Pinpoint the cell where the given text exists, returning its [x, y] midpoint coordinate. 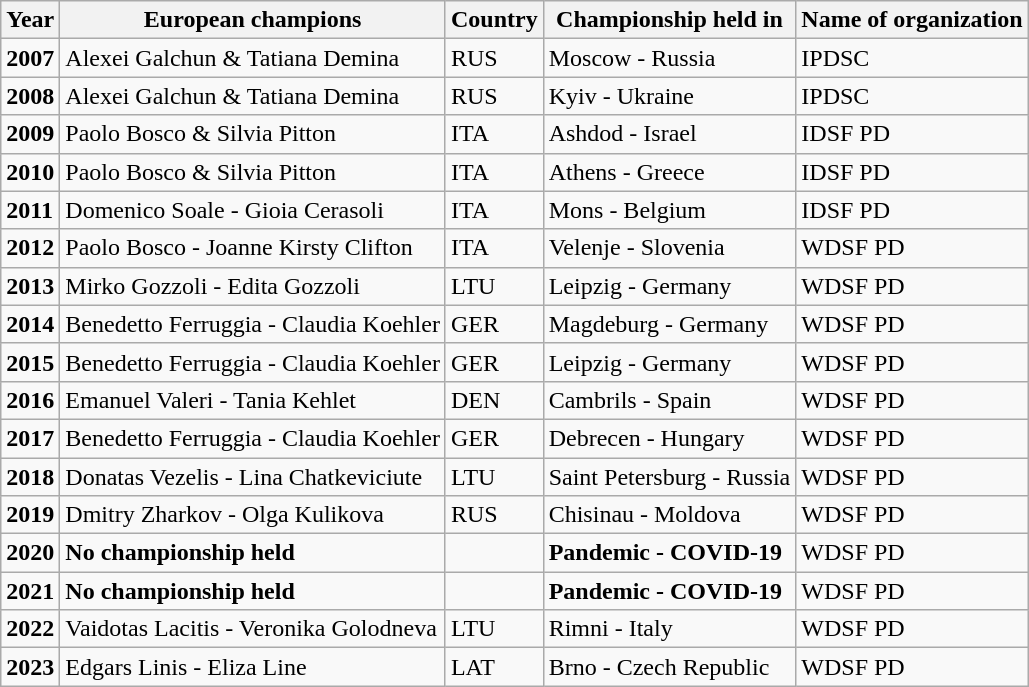
Edgars Linis - Eliza Line [253, 667]
Mirko Gozzoli - Edita Gozzoli [253, 286]
2017 [30, 438]
2018 [30, 477]
2012 [30, 248]
Brno - Czech Republic [670, 667]
2016 [30, 400]
European champions [253, 20]
Year [30, 20]
Magdeburg - Germany [670, 324]
2008 [30, 96]
Cambrils - Spain [670, 400]
Vaidotas Lacitis - Veronika Golodneva [253, 629]
Rimni - Italy [670, 629]
2013 [30, 286]
2015 [30, 362]
Saint Petersburg - Russia [670, 477]
2022 [30, 629]
Name of organization [912, 20]
2021 [30, 591]
Country [494, 20]
2023 [30, 667]
2009 [30, 134]
Kyiv - Ukraine [670, 96]
DEN [494, 400]
2011 [30, 210]
Velenje - Slovenia [670, 248]
LAT [494, 667]
2020 [30, 553]
2019 [30, 515]
Ashdod - Israel [670, 134]
Dmitry Zharkov - Olga Kulikova [253, 515]
2007 [30, 58]
Emanuel Valeri - Tania Kehlet [253, 400]
Paolo Bosco - Joanne Kirsty Clifton [253, 248]
Debrecen - Hungary [670, 438]
Mons - Belgium [670, 210]
Championship held in [670, 20]
2010 [30, 172]
Athens - Greece [670, 172]
2014 [30, 324]
Domenico Soale - Gioia Cerasoli [253, 210]
Moscow - Russia [670, 58]
Donatas Vezelis - Lina Chatkeviciute [253, 477]
Chisinau - Moldova [670, 515]
